Pinpoint the cell where the given text exists, returning its [X, Y] midpoint coordinate. 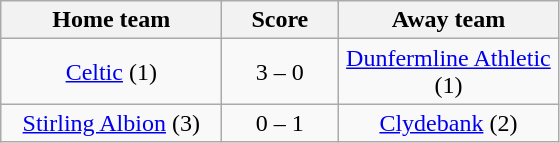
3 – 0 [280, 72]
Dunfermline Athletic (1) [448, 72]
Celtic (1) [112, 72]
Home team [112, 20]
Stirling Albion (3) [112, 123]
Away team [448, 20]
Score [280, 20]
0 – 1 [280, 123]
Clydebank (2) [448, 123]
